Provide the [x, y] coordinate of the cell's center where the given text is located.  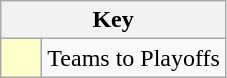
Teams to Playoffs [134, 58]
Key [114, 20]
